Extract the (X, Y) coordinate from the center of the cell holding the provided text.  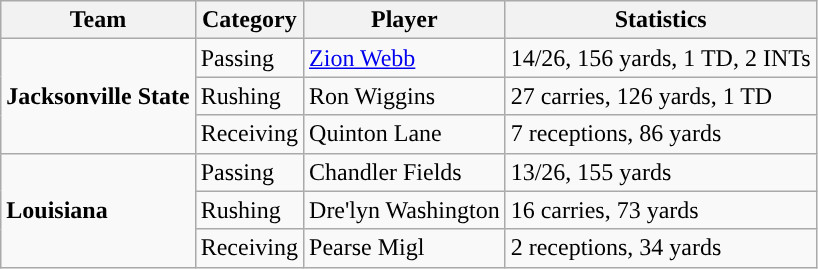
Quinton Lane (405, 134)
Team (98, 20)
Jacksonville State (98, 96)
27 carries, 126 yards, 1 TD (660, 96)
14/26, 156 yards, 1 TD, 2 INTs (660, 58)
Chandler Fields (405, 172)
Player (405, 20)
Category (249, 20)
Ron Wiggins (405, 96)
Louisiana (98, 210)
Zion Webb (405, 58)
13/26, 155 yards (660, 172)
16 carries, 73 yards (660, 210)
7 receptions, 86 yards (660, 134)
Dre'lyn Washington (405, 210)
Statistics (660, 20)
Pearse Migl (405, 248)
2 receptions, 34 yards (660, 248)
